Capture the cell that displays the provided text and extract its (X, Y) central coordinate. 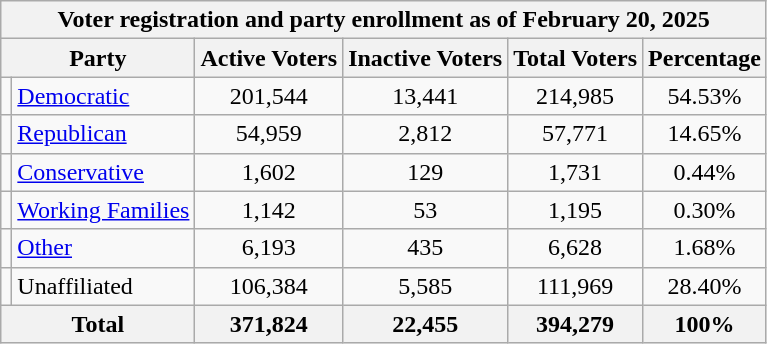
Working Families (104, 210)
5,585 (426, 286)
394,279 (576, 324)
1,195 (576, 210)
0.44% (705, 172)
Other (104, 248)
1,602 (269, 172)
14.65% (705, 134)
57,771 (576, 134)
214,985 (576, 96)
100% (705, 324)
Total Voters (576, 58)
Percentage (705, 58)
106,384 (269, 286)
22,455 (426, 324)
53 (426, 210)
6,193 (269, 248)
Party (98, 58)
129 (426, 172)
Republican (104, 134)
1,731 (576, 172)
6,628 (576, 248)
Voter registration and party enrollment as of February 20, 2025 (384, 20)
1.68% (705, 248)
Total (98, 324)
Conservative (104, 172)
Inactive Voters (426, 58)
54,959 (269, 134)
201,544 (269, 96)
Unaffiliated (104, 286)
2,812 (426, 134)
1,142 (269, 210)
0.30% (705, 210)
Active Voters (269, 58)
371,824 (269, 324)
54.53% (705, 96)
28.40% (705, 286)
111,969 (576, 286)
435 (426, 248)
13,441 (426, 96)
Democratic (104, 96)
